Capture the cell that displays the provided text and extract its [X, Y] central coordinate. 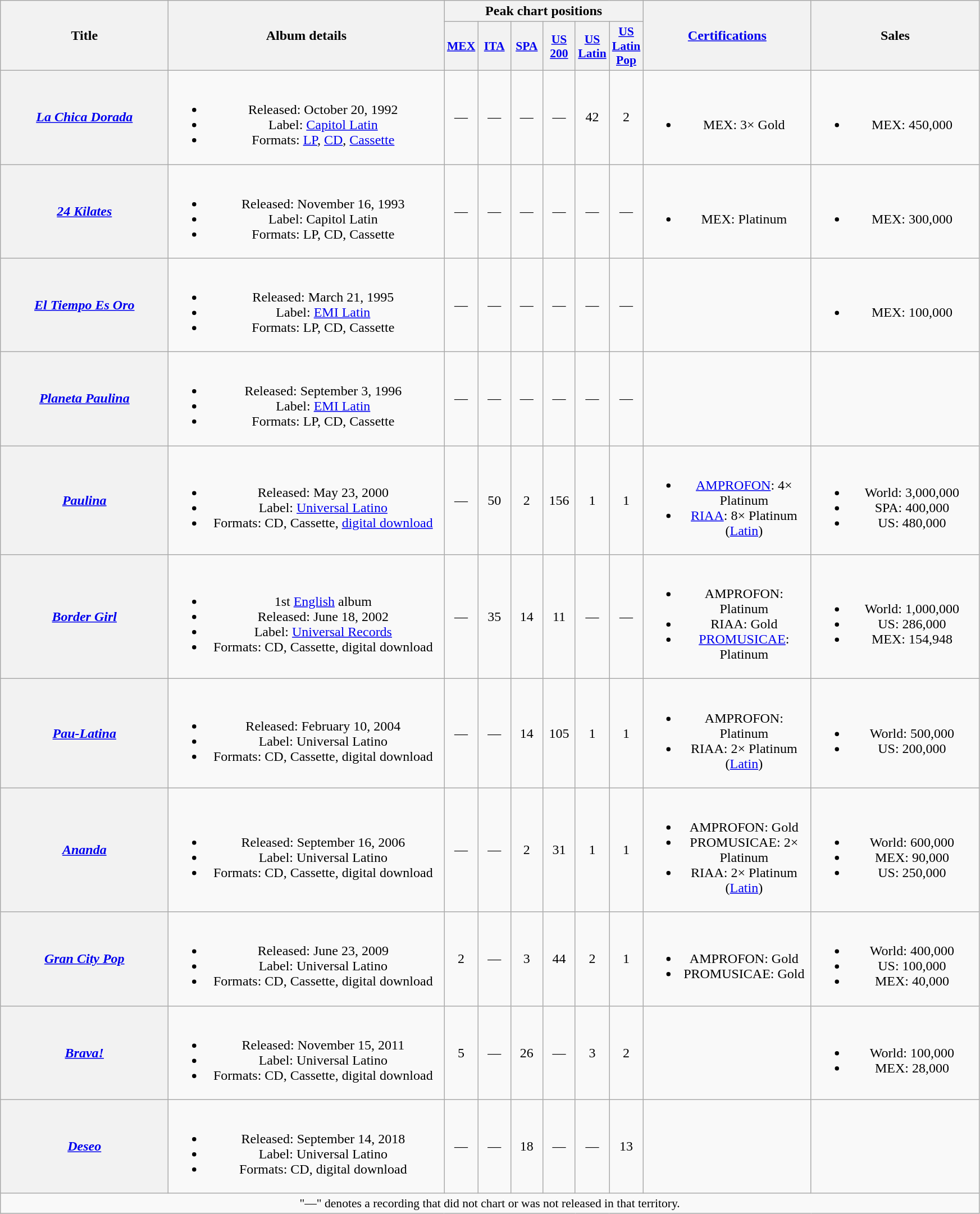
44 [559, 959]
42 [592, 117]
18 [527, 1147]
AMPROFON: 4× PlatinumRIAA: 8× Platinum (Latin) [727, 500]
Deseo [84, 1147]
El Tiempo Es Oro [84, 305]
US 200 [559, 46]
MEX: 100,000 [895, 305]
US Latin Pop [627, 46]
Released: September 14, 2018Label: Universal LatinoFormats: CD, digital download [307, 1147]
Pau-Latina [84, 733]
Released: November 15, 2011Label: Universal LatinoFormats: CD, Cassette, digital download [307, 1052]
Paulina [84, 500]
SPA [527, 46]
50 [494, 500]
5 [461, 1052]
Sales [895, 36]
35 [494, 617]
La Chica Dorada [84, 117]
24 Kilates [84, 211]
Released: October 20, 1992Label: Capitol LatinFormats: LP, CD, Cassette [307, 117]
Released: June 23, 2009Label: Universal LatinoFormats: CD, Cassette, digital download [307, 959]
Released: September 3, 1996Label: EMI LatinFormats: LP, CD, Cassette [307, 399]
MEX: Platinum [727, 211]
13 [627, 1147]
26 [527, 1052]
Released: February 10, 2004Label: Universal LatinoFormats: CD, Cassette, digital download [307, 733]
Peak chart positions [544, 11]
World: 1,000,000US: 286,000MEX: 154,948 [895, 617]
Ananda [84, 850]
MEX: 3× Gold [727, 117]
Title [84, 36]
Released: November 16, 1993Label: Capitol LatinFormats: LP, CD, Cassette [307, 211]
World: 500,000US: 200,000 [895, 733]
AMPROFON: GoldPROMUSICAE: Gold [727, 959]
World: 400,000US: 100,000MEX: 40,000 [895, 959]
MEX [461, 46]
Certifications [727, 36]
MEX: 300,000 [895, 211]
Album details [307, 36]
Released: September 16, 2006Label: Universal LatinoFormats: CD, Cassette, digital download [307, 850]
AMPROFON: GoldPROMUSICAE: 2× PlatinumRIAA: 2× Platinum (Latin) [727, 850]
Planeta Paulina [84, 399]
"—" denotes a recording that did not chart or was not released in that territory. [490, 1203]
Released: May 23, 2000Label: Universal LatinoFormats: CD, Cassette, digital download [307, 500]
AMPROFON: PlatinumRIAA: GoldPROMUSICAE: Platinum [727, 617]
US Latin [592, 46]
11 [559, 617]
MEX: 450,000 [895, 117]
Gran City Pop [84, 959]
ITA [494, 46]
1st English albumReleased: June 18, 2002Label: Universal RecordsFormats: CD, Cassette, digital download [307, 617]
World: 600,000MEX: 90,000US: 250,000 [895, 850]
Border Girl [84, 617]
31 [559, 850]
Brava! [84, 1052]
Released: March 21, 1995Label: EMI LatinFormats: LP, CD, Cassette [307, 305]
156 [559, 500]
105 [559, 733]
World: 100,000MEX: 28,000 [895, 1052]
World: 3,000,000SPA: 400,000US: 480,000 [895, 500]
AMPROFON: PlatinumRIAA: 2× Platinum (Latin) [727, 733]
